For the text-containing cell, return its midpoint in (X, Y) coordinate format. 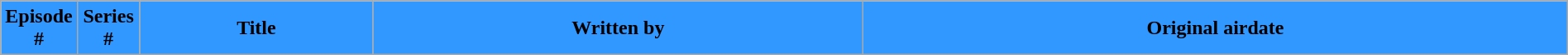
Episode# (39, 28)
Original airdate (1216, 28)
Series# (108, 28)
Title (256, 28)
Written by (619, 28)
